Detect which cell encompasses the target text, then output its [X, Y] center coordinate. 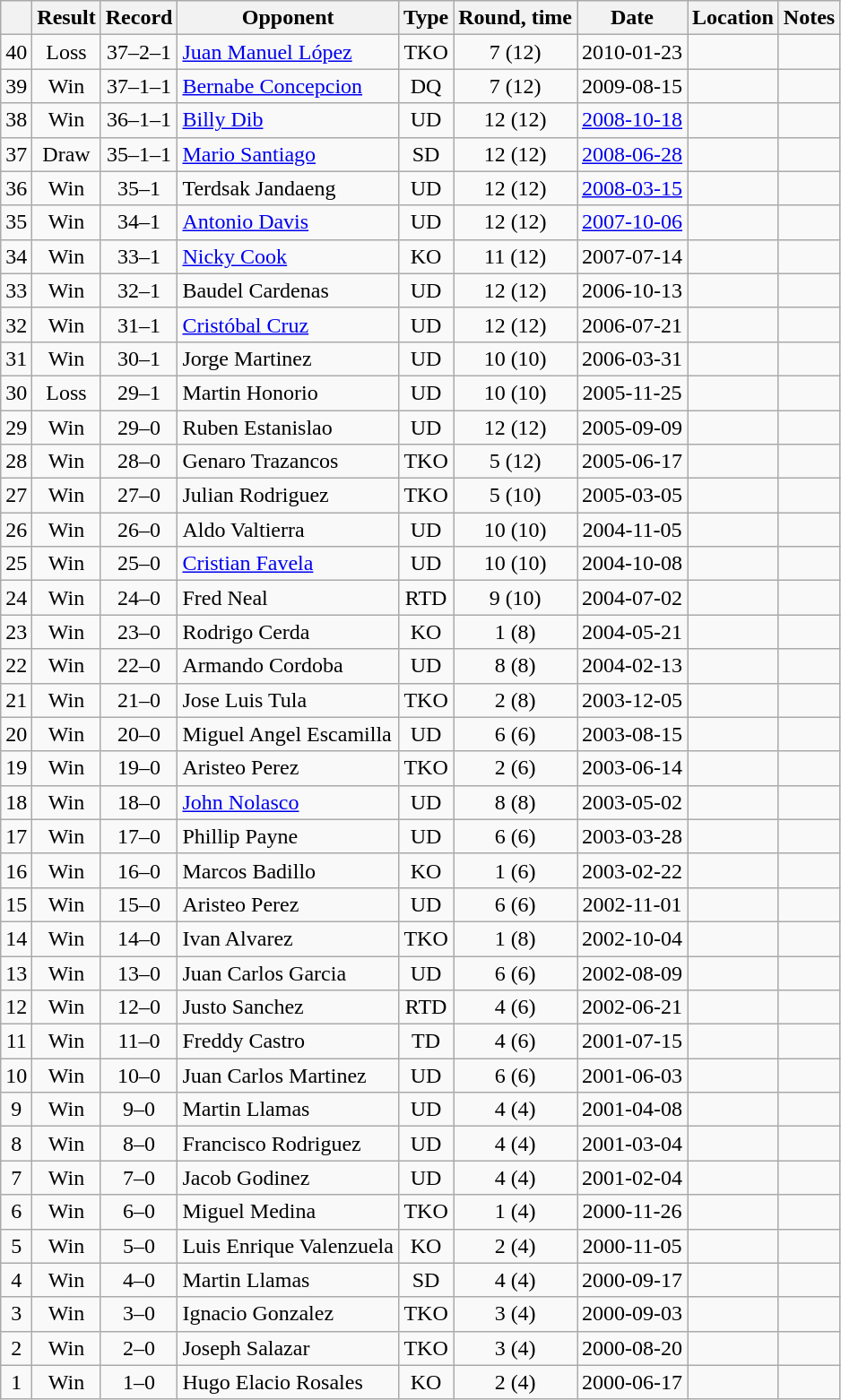
2001-02-04 [633, 1178]
31 [16, 359]
28–0 [139, 462]
28 [16, 462]
DQ [425, 86]
2005-03-05 [633, 496]
15–0 [139, 904]
2008-06-28 [633, 154]
2002-08-09 [633, 972]
Marcos Badillo [289, 870]
5 (10) [516, 496]
30–1 [139, 359]
2009-08-15 [633, 86]
2001-06-03 [633, 1076]
2 (6) [516, 768]
35–1–1 [139, 154]
2000-11-26 [633, 1212]
Juan Manuel López [289, 52]
31–1 [139, 324]
33–1 [139, 256]
36 [16, 188]
1 [16, 1382]
12–0 [139, 1007]
7–0 [139, 1178]
27–0 [139, 496]
Rodrigo Cerda [289, 632]
2007-07-14 [633, 256]
10–0 [139, 1076]
Draw [66, 154]
2004-10-08 [633, 564]
2008-10-18 [633, 120]
Genaro Trazancos [289, 462]
Jorge Martinez [289, 359]
2007-10-06 [633, 222]
2003-05-02 [633, 802]
Ivan Alvarez [289, 938]
6 [16, 1212]
23 [16, 632]
2003-02-22 [633, 870]
25 [16, 564]
20 [16, 734]
10 [16, 1076]
Freddy Castro [289, 1041]
21–0 [139, 700]
16–0 [139, 870]
2001-03-04 [633, 1144]
Martin Honorio [289, 393]
2005-11-25 [633, 393]
15 [16, 904]
5 [16, 1246]
Record [139, 18]
Julian Rodriguez [289, 496]
Hugo Elacio Rosales [289, 1382]
2003-08-15 [633, 734]
2006-10-13 [633, 290]
20–0 [139, 734]
18 [16, 802]
Armando Cordoba [289, 666]
17 [16, 836]
1 (6) [516, 870]
Jose Luis Tula [289, 700]
John Nolasco [289, 802]
18–0 [139, 802]
Cristóbal Cruz [289, 324]
Jacob Godinez [289, 1178]
9 [16, 1110]
22 [16, 666]
Type [425, 18]
Justo Sanchez [289, 1007]
14–0 [139, 938]
2004-07-02 [633, 598]
8 [16, 1144]
11 [16, 1041]
9–0 [139, 1110]
26 [16, 530]
40 [16, 52]
27 [16, 496]
35–1 [139, 188]
Nicky Cook [289, 256]
2003-03-28 [633, 836]
37 [16, 154]
Fred Neal [289, 598]
25–0 [139, 564]
Phillip Payne [289, 836]
2–0 [139, 1348]
23–0 [139, 632]
2005-06-17 [633, 462]
Antonio Davis [289, 222]
32 [16, 324]
2006-07-21 [633, 324]
39 [16, 86]
2004-05-21 [633, 632]
Notes [809, 18]
4 [16, 1280]
2010-01-23 [633, 52]
Miguel Medina [289, 1212]
34–1 [139, 222]
Francisco Rodriguez [289, 1144]
Date [633, 18]
38 [16, 120]
2000-08-20 [633, 1348]
11–0 [139, 1041]
9 (10) [516, 598]
Billy Dib [289, 120]
2004-11-05 [633, 530]
30 [16, 393]
19 [16, 768]
6–0 [139, 1212]
2008-03-15 [633, 188]
3–0 [139, 1314]
Result [66, 18]
5–0 [139, 1246]
37–1–1 [139, 86]
2000-11-05 [633, 1246]
5 (12) [516, 462]
Bernabe Concepcion [289, 86]
Mario Santiago [289, 154]
Aldo Valtierra [289, 530]
2 (8) [516, 700]
Terdsak Jandaeng [289, 188]
Opponent [289, 18]
11 (12) [516, 256]
2001-04-08 [633, 1110]
13–0 [139, 972]
34 [16, 256]
2 [16, 1348]
26–0 [139, 530]
16 [16, 870]
3 [16, 1314]
2005-09-09 [633, 428]
35 [16, 222]
14 [16, 938]
2000-09-03 [633, 1314]
Location [733, 18]
2003-12-05 [633, 700]
1 (4) [516, 1212]
36–1–1 [139, 120]
2000-09-17 [633, 1280]
17–0 [139, 836]
29–1 [139, 393]
2006-03-31 [633, 359]
4–0 [139, 1280]
Juan Carlos Martinez [289, 1076]
13 [16, 972]
2002-06-21 [633, 1007]
Ruben Estanislao [289, 428]
37–2–1 [139, 52]
2000-06-17 [633, 1382]
2003-06-14 [633, 768]
29 [16, 428]
Cristian Favela [289, 564]
Luis Enrique Valenzuela [289, 1246]
24 [16, 598]
19–0 [139, 768]
Juan Carlos Garcia [289, 972]
12 [16, 1007]
Ignacio Gonzalez [289, 1314]
22–0 [139, 666]
Joseph Salazar [289, 1348]
TD [425, 1041]
29–0 [139, 428]
32–1 [139, 290]
7 [16, 1178]
33 [16, 290]
8–0 [139, 1144]
21 [16, 700]
Baudel Cardenas [289, 290]
2001-07-15 [633, 1041]
2002-10-04 [633, 938]
1–0 [139, 1382]
2002-11-01 [633, 904]
24–0 [139, 598]
Round, time [516, 18]
2004-02-13 [633, 666]
Miguel Angel Escamilla [289, 734]
